Return the [x, y] coordinate for the center point of the cell that contains the specified text.  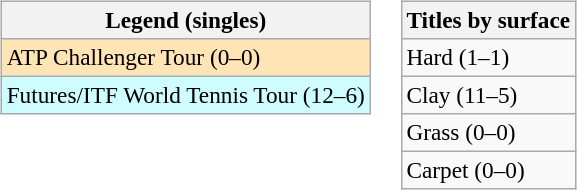
Carpet (0–0) [488, 171]
Clay (11–5) [488, 95]
ATP Challenger Tour (0–0) [186, 57]
Futures/ITF World Tennis Tour (12–6) [186, 95]
Hard (1–1) [488, 57]
Grass (0–0) [488, 133]
Legend (singles) [186, 20]
Titles by surface [488, 20]
